Determine the (x, y) coordinate at the center of the cell enclosing the given text.  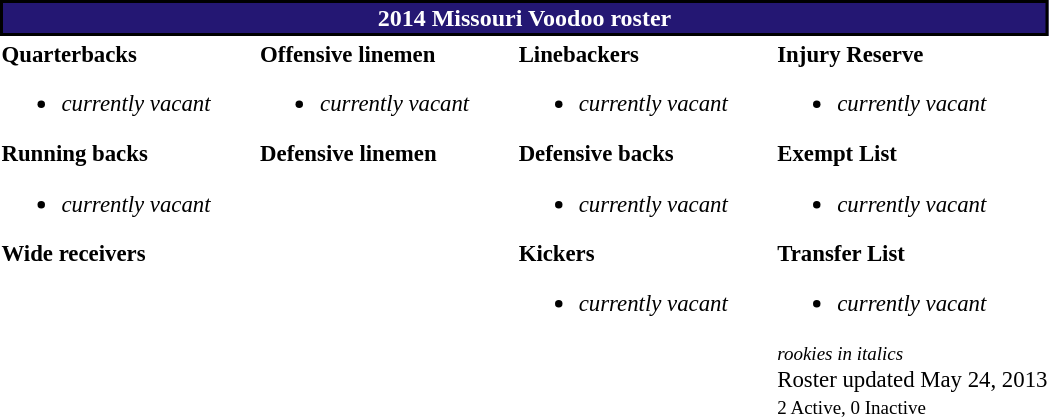
2014 Missouri Voodoo roster (524, 18)
